Identify which cell holds the provided text, then report its [x, y] central coordinate. 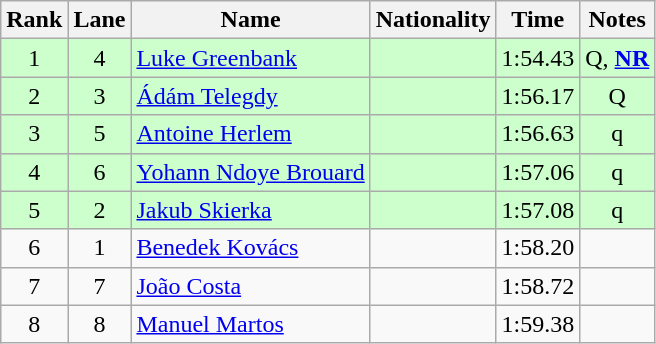
Lane [100, 20]
1:57.06 [538, 172]
Q [618, 96]
Antoine Herlem [250, 134]
Time [538, 20]
1:58.20 [538, 248]
Jakub Skierka [250, 210]
Q, NR [618, 58]
1:56.17 [538, 96]
Ádám Telegdy [250, 96]
1:58.72 [538, 286]
Benedek Kovács [250, 248]
Rank [34, 20]
Name [250, 20]
Luke Greenbank [250, 58]
1:54.43 [538, 58]
João Costa [250, 286]
1:57.08 [538, 210]
Nationality [433, 20]
Yohann Ndoye Brouard [250, 172]
1:56.63 [538, 134]
Manuel Martos [250, 324]
1:59.38 [538, 324]
Notes [618, 20]
